Extract the [x, y] coordinate from the center of the cell holding the provided text.  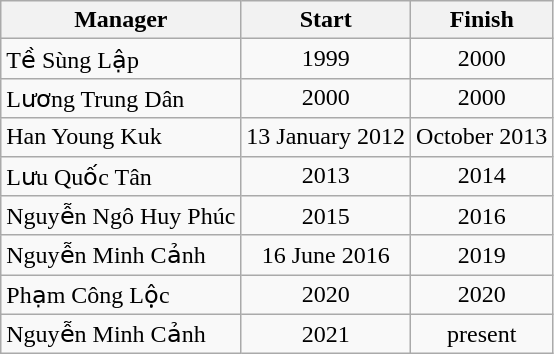
present [482, 334]
Lương Trung Dân [121, 98]
2014 [482, 176]
Lưu Quốc Tân [121, 176]
Manager [121, 20]
Start [326, 20]
2013 [326, 176]
Tề Sùng Lập [121, 59]
Phạm Công Lộc [121, 295]
October 2013 [482, 137]
2021 [326, 334]
16 June 2016 [326, 255]
13 January 2012 [326, 137]
2016 [482, 216]
2019 [482, 255]
Nguyễn Ngô Huy Phúc [121, 216]
2015 [326, 216]
Han Young Kuk [121, 137]
Finish [482, 20]
1999 [326, 59]
